Determine the (X, Y) coordinate at the center of the cell enclosing the given text.  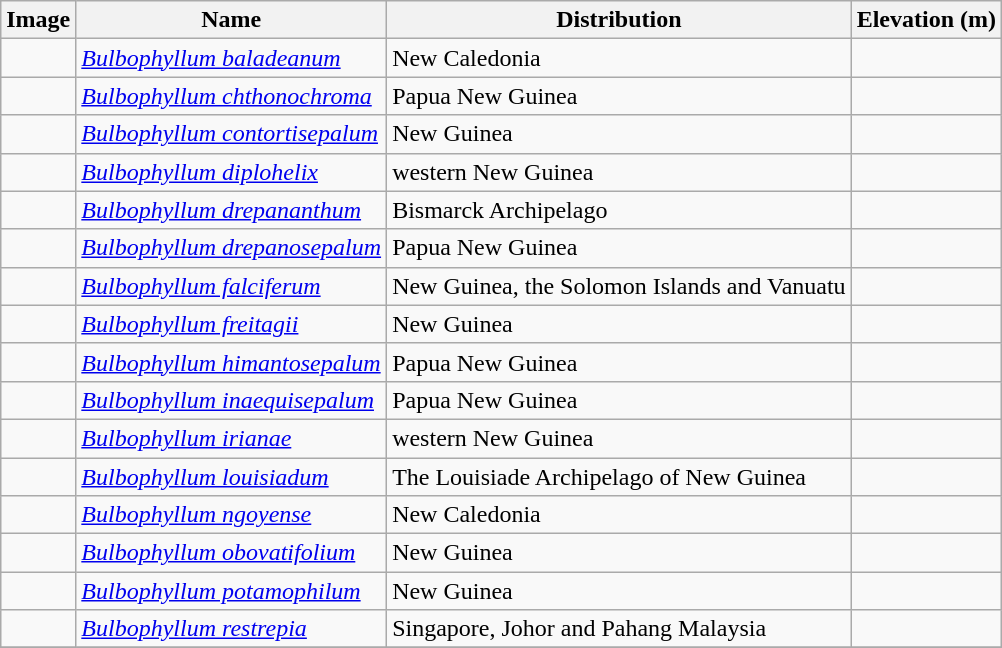
Bulbophyllum drepanosepalum (232, 248)
Bulbophyllum chthonochroma (232, 96)
Bulbophyllum drepananthum (232, 210)
Distribution (620, 20)
Bulbophyllum diplohelix (232, 172)
Bulbophyllum irianae (232, 438)
Bismarck Archipelago (620, 210)
Bulbophyllum baladeanum (232, 58)
Bulbophyllum himantosepalum (232, 362)
Bulbophyllum restrepia (232, 629)
Bulbophyllum ngoyense (232, 515)
Bulbophyllum obovatifolium (232, 553)
Bulbophyllum contortisepalum (232, 134)
Name (232, 20)
Singapore, Johor and Pahang Malaysia (620, 629)
The Louisiade Archipelago of New Guinea (620, 477)
Image (38, 20)
Bulbophyllum freitagii (232, 324)
New Guinea, the Solomon Islands and Vanuatu (620, 286)
Bulbophyllum potamophilum (232, 591)
Elevation (m) (926, 20)
Bulbophyllum falciferum (232, 286)
Bulbophyllum inaequisepalum (232, 400)
Bulbophyllum louisiadum (232, 477)
